For the text-containing cell, return its midpoint in (X, Y) coordinate format. 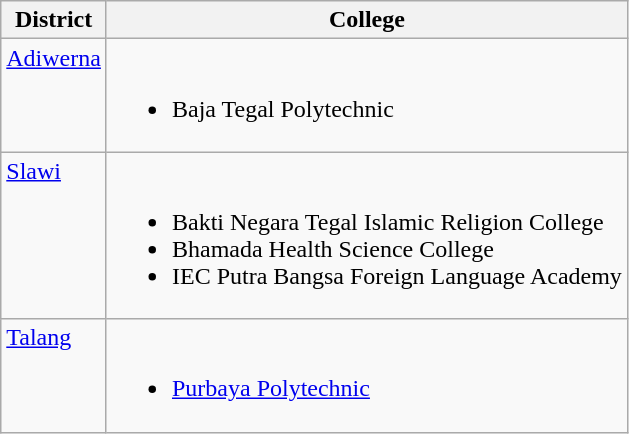
Adiwerna (54, 96)
College (366, 20)
Purbaya Polytechnic (366, 376)
Slawi (54, 236)
Baja Tegal Polytechnic (366, 96)
Bakti Negara Tegal Islamic Religion CollegeBhamada Health Science CollegeIEC Putra Bangsa Foreign Language Academy (366, 236)
District (54, 20)
Talang (54, 376)
